From the cell containing the given text, extract its center point as [x, y] coordinate. 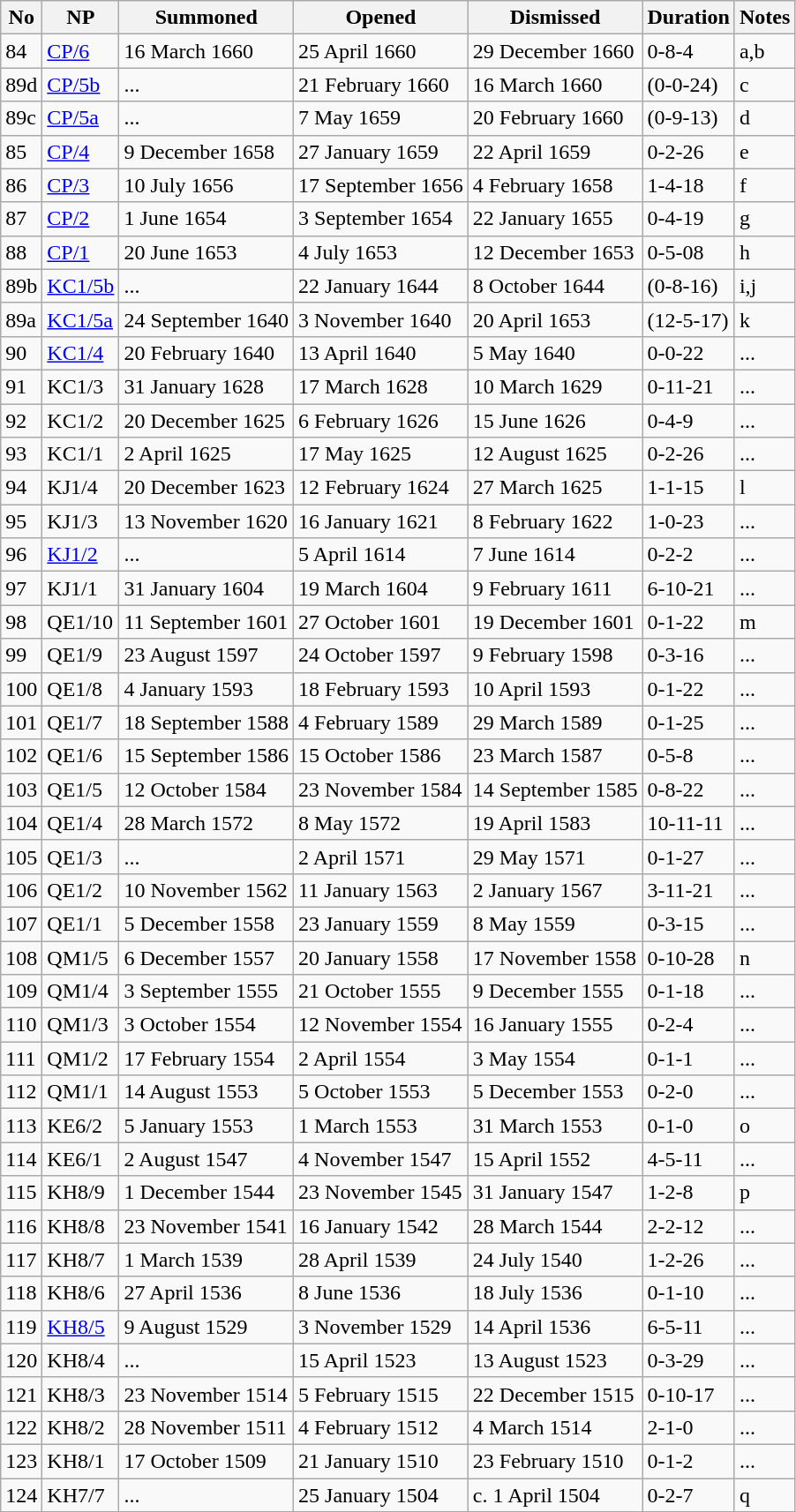
17 March 1628 [381, 386]
24 September 1640 [207, 319]
0-3-15 [688, 924]
27 October 1601 [381, 622]
KH8/4 [81, 1360]
i,j [764, 286]
89b [21, 286]
0-1-27 [688, 857]
20 December 1623 [207, 488]
KH8/8 [81, 1226]
89d [21, 85]
o [764, 1126]
4-5-11 [688, 1159]
20 February 1640 [207, 353]
QE1/8 [81, 689]
29 March 1589 [555, 722]
1 March 1553 [381, 1126]
KH7/7 [81, 1495]
17 October 1509 [207, 1461]
KJ1/4 [81, 488]
QM1/4 [81, 992]
9 February 1598 [555, 655]
22 January 1655 [555, 219]
QE1/5 [81, 790]
Duration [688, 18]
101 [21, 722]
6 December 1557 [207, 957]
KE6/2 [81, 1126]
CP/1 [81, 252]
14 September 1585 [555, 790]
3 September 1654 [381, 219]
13 August 1523 [555, 1360]
28 March 1572 [207, 823]
KC1/5b [81, 286]
86 [21, 185]
CP/3 [81, 185]
12 December 1653 [555, 252]
0-0-22 [688, 353]
5 December 1553 [555, 1092]
0-1-10 [688, 1293]
18 July 1536 [555, 1293]
21 February 1660 [381, 85]
90 [21, 353]
12 August 1625 [555, 454]
QM1/1 [81, 1092]
3 September 1555 [207, 992]
4 November 1547 [381, 1159]
84 [21, 51]
5 February 1515 [381, 1394]
123 [21, 1461]
23 November 1584 [381, 790]
0-2-7 [688, 1495]
23 November 1545 [381, 1193]
92 [21, 421]
15 April 1552 [555, 1159]
10 July 1656 [207, 185]
119 [21, 1327]
No [21, 18]
16 January 1555 [555, 1025]
13 April 1640 [381, 353]
CP/2 [81, 219]
4 March 1514 [555, 1427]
0-10-17 [688, 1394]
5 May 1640 [555, 353]
23 November 1541 [207, 1226]
4 January 1593 [207, 689]
93 [21, 454]
104 [21, 823]
2 April 1571 [381, 857]
118 [21, 1293]
121 [21, 1394]
1-0-23 [688, 521]
QE1/2 [81, 890]
KH8/6 [81, 1293]
KC1/2 [81, 421]
0-2-4 [688, 1025]
9 August 1529 [207, 1327]
122 [21, 1427]
18 February 1593 [381, 689]
d [764, 118]
20 June 1653 [207, 252]
c. 1 April 1504 [555, 1495]
27 January 1659 [381, 152]
1-2-26 [688, 1260]
88 [21, 252]
19 December 1601 [555, 622]
KC1/1 [81, 454]
28 April 1539 [381, 1260]
99 [21, 655]
KH8/2 [81, 1427]
0-1-25 [688, 722]
e [764, 152]
1-2-8 [688, 1193]
8 June 1536 [381, 1293]
2 April 1625 [207, 454]
96 [21, 555]
0-5-8 [688, 756]
7 May 1659 [381, 118]
4 February 1512 [381, 1427]
6 February 1626 [381, 421]
19 March 1604 [381, 588]
103 [21, 790]
97 [21, 588]
p [764, 1193]
20 April 1653 [555, 319]
29 December 1660 [555, 51]
KC1/3 [81, 386]
21 October 1555 [381, 992]
KJ1/2 [81, 555]
8 February 1622 [555, 521]
CP/5b [81, 85]
12 October 1584 [207, 790]
113 [21, 1126]
31 March 1553 [555, 1126]
23 January 1559 [381, 924]
17 September 1656 [381, 185]
0-10-28 [688, 957]
g [764, 219]
115 [21, 1193]
14 April 1536 [555, 1327]
l [764, 488]
16 January 1621 [381, 521]
0-1-0 [688, 1126]
91 [21, 386]
KJ1/1 [81, 588]
16 January 1542 [381, 1226]
CP/6 [81, 51]
23 August 1597 [207, 655]
0-5-08 [688, 252]
f [764, 185]
85 [21, 152]
10 November 1562 [207, 890]
9 December 1555 [555, 992]
KH8/7 [81, 1260]
10-11-11 [688, 823]
3 October 1554 [207, 1025]
87 [21, 219]
8 October 1644 [555, 286]
8 May 1559 [555, 924]
95 [21, 521]
Opened [381, 18]
4 February 1589 [381, 722]
5 January 1553 [207, 1126]
KE6/1 [81, 1159]
15 April 1523 [381, 1360]
NP [81, 18]
2 January 1567 [555, 890]
0-2-2 [688, 555]
4 July 1653 [381, 252]
0-11-21 [688, 386]
20 December 1625 [207, 421]
h [764, 252]
KJ1/3 [81, 521]
28 November 1511 [207, 1427]
KH8/5 [81, 1327]
2-1-0 [688, 1427]
31 January 1604 [207, 588]
106 [21, 890]
124 [21, 1495]
23 February 1510 [555, 1461]
23 March 1587 [555, 756]
31 January 1628 [207, 386]
KH8/1 [81, 1461]
120 [21, 1360]
22 December 1515 [555, 1394]
0-2-0 [688, 1092]
2-2-12 [688, 1226]
102 [21, 756]
5 October 1553 [381, 1092]
22 April 1659 [555, 152]
n [764, 957]
QE1/7 [81, 722]
109 [21, 992]
9 December 1658 [207, 152]
Dismissed [555, 18]
12 February 1624 [381, 488]
0-1-18 [688, 992]
17 November 1558 [555, 957]
(0-8-16) [688, 286]
15 September 1586 [207, 756]
0-8-4 [688, 51]
27 April 1536 [207, 1293]
m [764, 622]
QE1/6 [81, 756]
117 [21, 1260]
20 January 1558 [381, 957]
24 October 1597 [381, 655]
5 April 1614 [381, 555]
3 November 1529 [381, 1327]
0-8-22 [688, 790]
2 April 1554 [381, 1059]
12 November 1554 [381, 1025]
KC1/4 [81, 353]
22 January 1644 [381, 286]
107 [21, 924]
111 [21, 1059]
3-11-21 [688, 890]
24 July 1540 [555, 1260]
8 May 1572 [381, 823]
Summoned [207, 18]
17 May 1625 [381, 454]
114 [21, 1159]
0-3-29 [688, 1360]
4 February 1658 [555, 185]
100 [21, 689]
89c [21, 118]
QM1/3 [81, 1025]
21 January 1510 [381, 1461]
0-1-1 [688, 1059]
2 August 1547 [207, 1159]
1-4-18 [688, 185]
5 December 1558 [207, 924]
k [764, 319]
15 June 1626 [555, 421]
1-1-15 [688, 488]
17 February 1554 [207, 1059]
KH8/3 [81, 1394]
89a [21, 319]
20 February 1660 [555, 118]
7 June 1614 [555, 555]
KC1/5a [81, 319]
0-1-2 [688, 1461]
10 March 1629 [555, 386]
1 June 1654 [207, 219]
0-3-16 [688, 655]
QE1/1 [81, 924]
31 January 1547 [555, 1193]
QM1/2 [81, 1059]
0-4-9 [688, 421]
23 November 1514 [207, 1394]
6-10-21 [688, 588]
1 December 1544 [207, 1193]
3 November 1640 [381, 319]
10 April 1593 [555, 689]
13 November 1620 [207, 521]
29 May 1571 [555, 857]
KH8/9 [81, 1193]
19 April 1583 [555, 823]
14 August 1553 [207, 1092]
QE1/4 [81, 823]
QE1/10 [81, 622]
110 [21, 1025]
CP/4 [81, 152]
25 January 1504 [381, 1495]
15 October 1586 [381, 756]
108 [21, 957]
25 April 1660 [381, 51]
QM1/5 [81, 957]
98 [21, 622]
18 September 1588 [207, 722]
27 March 1625 [555, 488]
c [764, 85]
94 [21, 488]
(0-0-24) [688, 85]
28 March 1544 [555, 1226]
a,b [764, 51]
Notes [764, 18]
3 May 1554 [555, 1059]
116 [21, 1226]
9 February 1611 [555, 588]
11 September 1601 [207, 622]
11 January 1563 [381, 890]
112 [21, 1092]
QE1/3 [81, 857]
0-4-19 [688, 219]
CP/5a [81, 118]
(0-9-13) [688, 118]
q [764, 1495]
(12-5-17) [688, 319]
6-5-11 [688, 1327]
105 [21, 857]
QE1/9 [81, 655]
1 March 1539 [207, 1260]
